Return [x, y] of the center of cell containing provided text 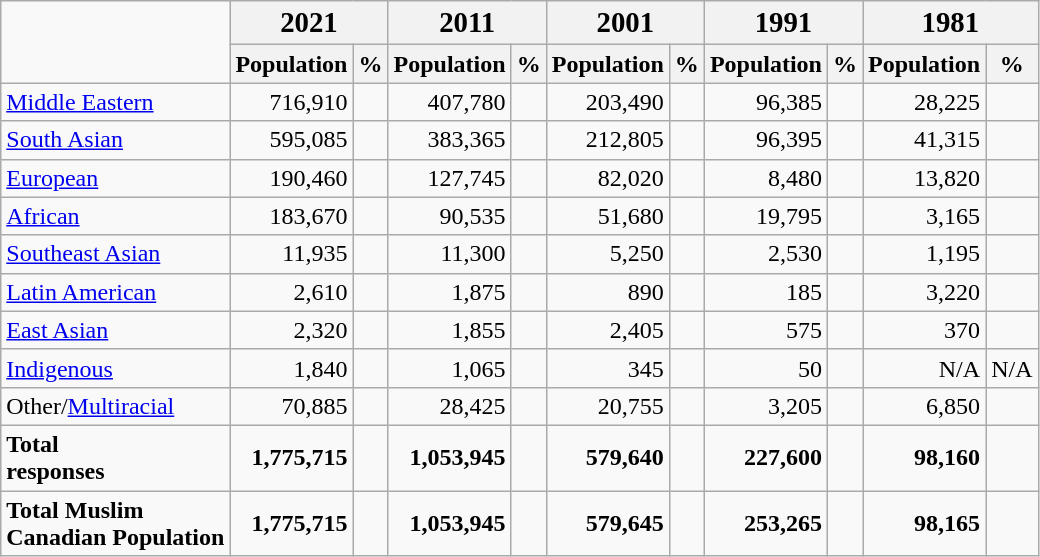
1,875 [450, 292]
5,250 [608, 254]
2,610 [292, 292]
212,805 [608, 140]
383,365 [450, 140]
2,320 [292, 330]
127,745 [450, 178]
Other/Multiracial [116, 406]
98,160 [924, 458]
98,165 [924, 522]
2011 [467, 23]
203,490 [608, 102]
716,910 [292, 102]
50 [766, 368]
2,405 [608, 330]
227,600 [766, 458]
8,480 [766, 178]
Totalresponses [116, 458]
13,820 [924, 178]
3,205 [766, 406]
253,265 [766, 522]
1,065 [450, 368]
1,840 [292, 368]
1,195 [924, 254]
345 [608, 368]
190,460 [292, 178]
595,085 [292, 140]
90,535 [450, 216]
407,780 [450, 102]
183,670 [292, 216]
2021 [309, 23]
2,530 [766, 254]
96,395 [766, 140]
370 [924, 330]
East Asian [116, 330]
51,680 [608, 216]
28,225 [924, 102]
Indigenous [116, 368]
South Asian [116, 140]
579,640 [608, 458]
82,020 [608, 178]
1991 [783, 23]
19,795 [766, 216]
28,425 [450, 406]
African [116, 216]
Southeast Asian [116, 254]
96,385 [766, 102]
575 [766, 330]
70,885 [292, 406]
3,220 [924, 292]
European [116, 178]
1981 [951, 23]
Total MuslimCanadian Population [116, 522]
Latin American [116, 292]
11,935 [292, 254]
890 [608, 292]
41,315 [924, 140]
6,850 [924, 406]
2001 [625, 23]
11,300 [450, 254]
579,645 [608, 522]
20,755 [608, 406]
185 [766, 292]
1,855 [450, 330]
3,165 [924, 216]
Middle Eastern [116, 102]
